For the text-containing cell, return its midpoint in (X, Y) coordinate format. 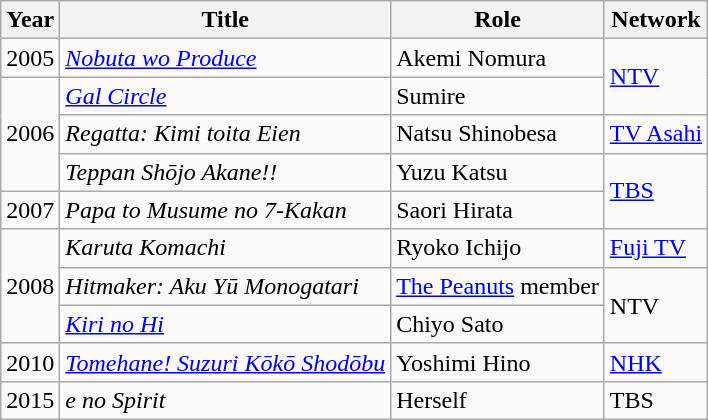
Title (226, 20)
e no Spirit (226, 400)
Herself (498, 400)
Regatta: Kimi toita Eien (226, 134)
TV Asahi (656, 134)
Year (30, 20)
Yoshimi Hino (498, 362)
Fuji TV (656, 248)
Papa to Musume no 7-Kakan (226, 210)
Natsu Shinobesa (498, 134)
Chiyo Sato (498, 324)
The Peanuts member (498, 286)
Gal Circle (226, 96)
Network (656, 20)
Role (498, 20)
2005 (30, 58)
Teppan Shōjo Akane!! (226, 172)
2007 (30, 210)
Tomehane! Suzuri Kōkō Shodōbu (226, 362)
Sumire (498, 96)
Kiri no Hi (226, 324)
2008 (30, 286)
Hitmaker: Aku Yū Monogatari (226, 286)
Karuta Komachi (226, 248)
Saori Hirata (498, 210)
Akemi Nomura (498, 58)
2006 (30, 134)
2015 (30, 400)
Nobuta wo Produce (226, 58)
NHK (656, 362)
Ryoko Ichijo (498, 248)
2010 (30, 362)
Yuzu Katsu (498, 172)
